Extract the [X, Y] coordinate from the center of the cell holding the provided text.  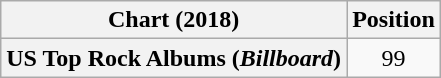
Chart (2018) [174, 20]
US Top Rock Albums (Billboard) [174, 58]
Position [394, 20]
99 [394, 58]
